Pinpoint the cell where the given text exists, returning its [X, Y] midpoint coordinate. 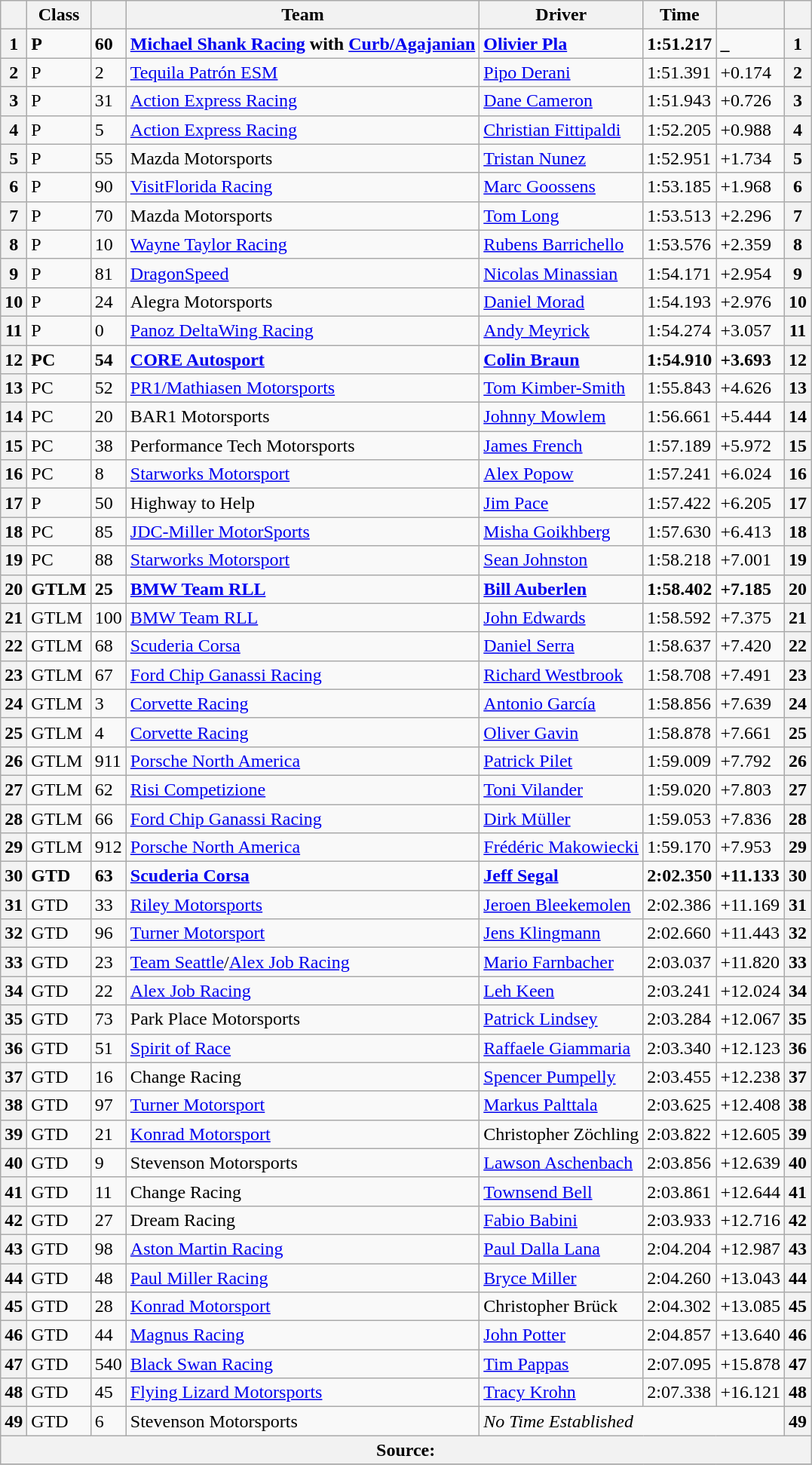
Olivier Pla [561, 44]
Daniel Morad [561, 302]
88 [109, 560]
No Time Established [632, 1421]
+6.205 [751, 503]
Tristan Nunez [561, 158]
+12.716 [751, 1220]
2:03.856 [680, 1163]
Park Place Motorsports [302, 1019]
Panoz DeltaWing Racing [302, 330]
2:04.857 [680, 1335]
1:53.576 [680, 244]
+0.174 [751, 72]
2:03.822 [680, 1134]
1:51.217 [680, 44]
2:07.338 [680, 1393]
90 [109, 187]
1:57.241 [680, 474]
70 [109, 216]
Townsend Bell [561, 1191]
1:56.661 [680, 417]
+11.169 [751, 905]
1:59.170 [680, 847]
+7.375 [751, 618]
Class [59, 15]
Lawson Aschenbach [561, 1163]
2:03.037 [680, 962]
Toni Vilander [561, 789]
+7.001 [751, 560]
Christian Fittipaldi [561, 130]
+4.626 [751, 388]
2:04.260 [680, 1278]
2:07.095 [680, 1364]
Riley Motorsports [302, 905]
+5.444 [751, 417]
+7.792 [751, 761]
55 [109, 158]
Michael Shank Racing with Curb/Agajanian [302, 44]
Mario Farnbacher [561, 962]
+12.408 [751, 1105]
Raffaele Giammaria [561, 1048]
+12.123 [751, 1048]
Spencer Pumpelly [561, 1077]
PR1/Mathiasen Motorsports [302, 388]
VisitFlorida Racing [302, 187]
97 [109, 1105]
1:58.708 [680, 675]
Christopher Brück [561, 1307]
+2.296 [751, 216]
Alex Job Racing [302, 991]
+2.359 [751, 244]
0 [109, 330]
1:54.274 [680, 330]
JDC-Miller MotorSports [302, 532]
Christopher Zöchling [561, 1134]
Dane Cameron [561, 101]
+12.024 [751, 991]
+1.734 [751, 158]
1:51.943 [680, 101]
+2.976 [751, 302]
Daniel Serra [561, 646]
+6.413 [751, 532]
Source: [406, 1450]
Performance Tech Motorsports [302, 446]
Spirit of Race [302, 1048]
67 [109, 675]
1:57.630 [680, 532]
1:59.053 [680, 818]
+7.420 [751, 646]
Aston Martin Racing [302, 1249]
DragonSpeed [302, 273]
Alex Popow [561, 474]
+7.661 [751, 732]
Richard Westbrook [561, 675]
2:03.625 [680, 1105]
66 [109, 818]
_ [751, 44]
1:57.422 [680, 503]
Team Seattle/Alex Job Racing [302, 962]
100 [109, 618]
Paul Dalla Lana [561, 1249]
+13.640 [751, 1335]
1:53.513 [680, 216]
Flying Lizard Motorsports [302, 1393]
1:58.592 [680, 618]
2:03.284 [680, 1019]
68 [109, 646]
2:04.302 [680, 1307]
Wayne Taylor Racing [302, 244]
Tim Pappas [561, 1364]
+12.987 [751, 1249]
+3.693 [751, 360]
Marc Goossens [561, 187]
52 [109, 388]
50 [109, 503]
60 [109, 44]
+13.043 [751, 1278]
Sean Johnston [561, 560]
Dirk Müller [561, 818]
54 [109, 360]
+15.878 [751, 1364]
Jeff Segal [561, 876]
Highway to Help [302, 503]
1:55.843 [680, 388]
Tom Kimber-Smith [561, 388]
+7.803 [751, 789]
Jim Pace [561, 503]
912 [109, 847]
Team [302, 15]
+12.238 [751, 1077]
Dream Racing [302, 1220]
2:02.350 [680, 876]
1:58.856 [680, 703]
Black Swan Racing [302, 1364]
2:03.455 [680, 1077]
1:52.205 [680, 130]
+7.639 [751, 703]
+12.639 [751, 1163]
Oliver Gavin [561, 732]
+7.185 [751, 589]
James French [561, 446]
Alegra Motorsports [302, 302]
Tequila Patrón ESM [302, 72]
+2.954 [751, 273]
81 [109, 273]
Markus Palttala [561, 1105]
Tracy Krohn [561, 1393]
Frédéric Makowiecki [561, 847]
Pipo Derani [561, 72]
1:54.171 [680, 273]
+11.133 [751, 876]
2:04.204 [680, 1249]
Tom Long [561, 216]
John Potter [561, 1335]
+3.057 [751, 330]
+5.972 [751, 446]
540 [109, 1364]
2:02.660 [680, 933]
+11.820 [751, 962]
+11.443 [751, 933]
+0.988 [751, 130]
911 [109, 761]
Johnny Mowlem [561, 417]
Jens Klingmann [561, 933]
+16.121 [751, 1393]
1:53.185 [680, 187]
Risi Competizione [302, 789]
1:52.951 [680, 158]
CORE Autosport [302, 360]
Fabio Babini [561, 1220]
+1.968 [751, 187]
BAR1 Motorsports [302, 417]
1:51.391 [680, 72]
98 [109, 1249]
+7.953 [751, 847]
96 [109, 933]
2:02.386 [680, 905]
Paul Miller Racing [302, 1278]
1:58.637 [680, 646]
+12.605 [751, 1134]
Driver [561, 15]
Jeroen Bleekemolen [561, 905]
Patrick Lindsey [561, 1019]
1:57.189 [680, 446]
1:58.878 [680, 732]
Andy Meyrick [561, 330]
Time [680, 15]
Magnus Racing [302, 1335]
1:58.402 [680, 589]
2:03.933 [680, 1220]
+12.067 [751, 1019]
Nicolas Minassian [561, 273]
1:59.009 [680, 761]
2:03.340 [680, 1048]
Antonio García [561, 703]
73 [109, 1019]
Leh Keen [561, 991]
63 [109, 876]
+0.726 [751, 101]
51 [109, 1048]
+13.085 [751, 1307]
1:58.218 [680, 560]
1:59.020 [680, 789]
John Edwards [561, 618]
1:54.193 [680, 302]
Rubens Barrichello [561, 244]
+12.644 [751, 1191]
Bill Auberlen [561, 589]
+7.491 [751, 675]
1:54.910 [680, 360]
Colin Braun [561, 360]
Patrick Pilet [561, 761]
2:03.241 [680, 991]
Misha Goikhberg [561, 532]
2:03.861 [680, 1191]
+6.024 [751, 474]
+7.836 [751, 818]
62 [109, 789]
Bryce Miller [561, 1278]
85 [109, 532]
